Output the (X, Y) coordinate of the center of the cell containing the given text.  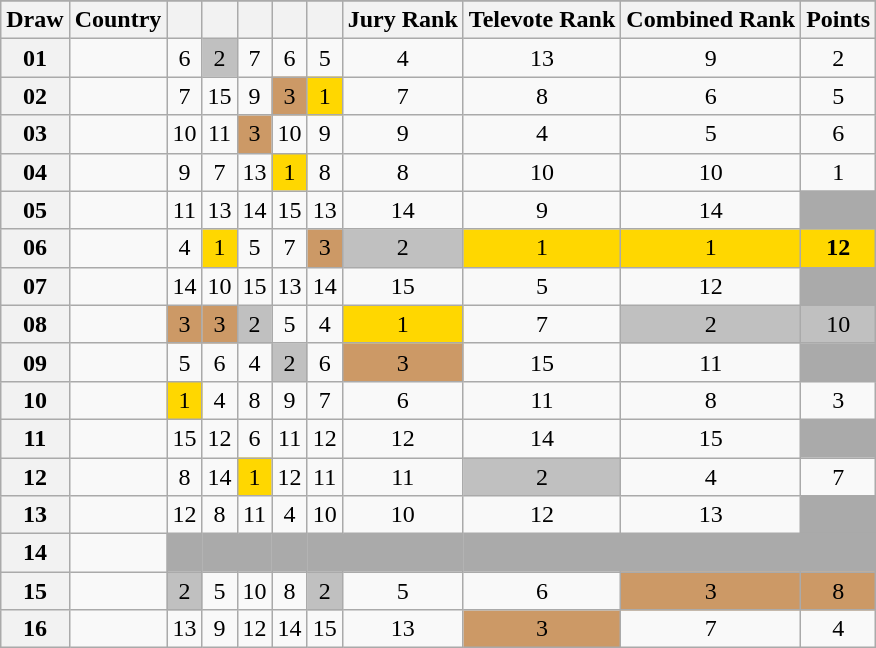
05 (35, 210)
Country (118, 20)
02 (35, 96)
01 (35, 58)
Jury Rank (402, 20)
Draw (35, 20)
03 (35, 134)
Televote Rank (542, 20)
Combined Rank (711, 20)
04 (35, 172)
07 (35, 286)
08 (35, 324)
Points (838, 20)
09 (35, 362)
16 (35, 629)
06 (35, 248)
